Locate the cell with the specified text and output its (x, y) center coordinate. 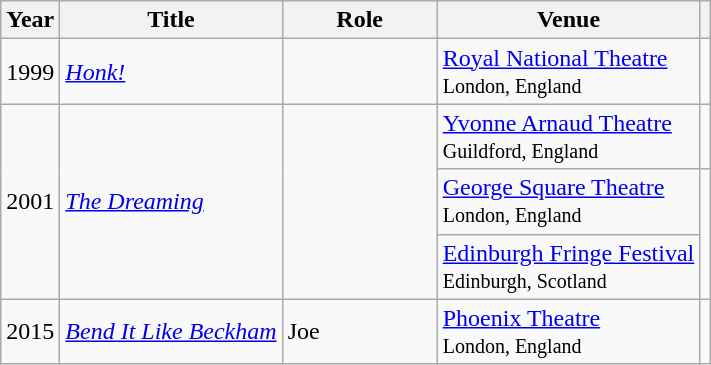
Year (30, 20)
Edinburgh Fringe Festival Edinburgh, Scotland (568, 266)
1999 (30, 72)
2001 (30, 202)
Title (171, 20)
Royal National Theatre London, England (568, 72)
2015 (30, 332)
Phoenix Theatre London, England (568, 332)
Yvonne Arnaud Theatre Guildford, England (568, 136)
George Square Theatre London, England (568, 202)
Role (360, 20)
Bend It Like Beckham (171, 332)
Joe (360, 332)
The Dreaming (171, 202)
Honk! (171, 72)
Venue (568, 20)
